Return (X, Y) of the center of cell containing provided text 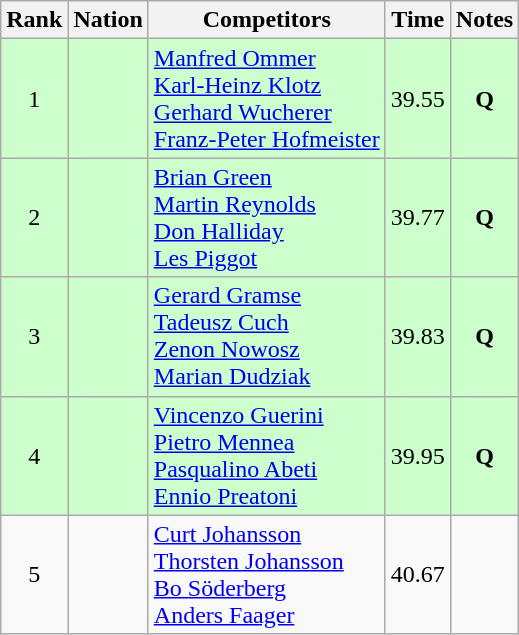
Brian GreenMartin ReynoldsDon HallidayLes Piggot (266, 218)
5 (34, 574)
Notes (484, 20)
4 (34, 456)
3 (34, 336)
Competitors (266, 20)
39.83 (418, 336)
Rank (34, 20)
40.67 (418, 574)
Manfred OmmerKarl-Heinz KlotzGerhard WuchererFranz-Peter Hofmeister (266, 98)
39.55 (418, 98)
Curt JohanssonThorsten JohanssonBo SöderbergAnders Faager (266, 574)
Gerard GramseTadeusz CuchZenon NowoszMarian Dudziak (266, 336)
Vincenzo GueriniPietro MenneaPasqualino AbetiEnnio Preatoni (266, 456)
Nation (108, 20)
Time (418, 20)
2 (34, 218)
39.77 (418, 218)
1 (34, 98)
39.95 (418, 456)
